Detect which cell encompasses the target text, then output its (X, Y) center coordinate. 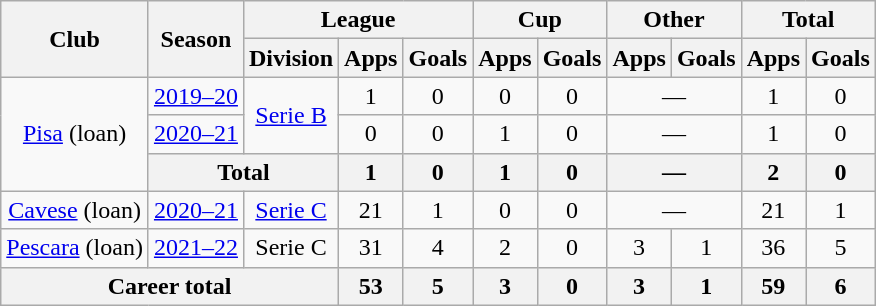
Division (290, 58)
Serie B (290, 115)
Pescara (loan) (75, 248)
Cavese (loan) (75, 210)
Career total (170, 286)
31 (371, 248)
59 (773, 286)
Club (75, 39)
6 (841, 286)
4 (438, 248)
Other (674, 20)
Pisa (loan) (75, 134)
Cup (540, 20)
Season (196, 39)
League (358, 20)
2019–20 (196, 96)
36 (773, 248)
2021–22 (196, 248)
53 (371, 286)
